Find where the given text appears and provide that cell's center as [x, y] coordinate. 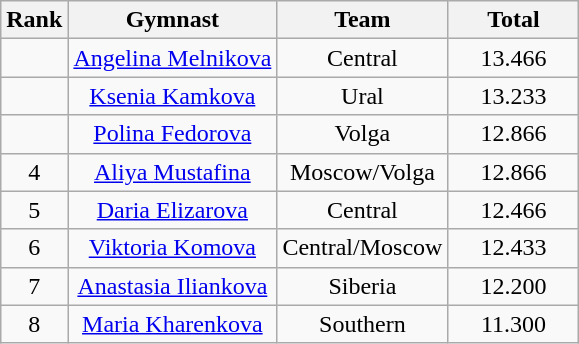
Volga [362, 134]
Gymnast [172, 20]
Aliya Mustafina [172, 172]
12.466 [514, 210]
11.300 [514, 324]
Maria Kharenkova [172, 324]
12.433 [514, 248]
5 [34, 210]
Daria Elizarova [172, 210]
Team [362, 20]
6 [34, 248]
4 [34, 172]
Moscow/Volga [362, 172]
Ksenia Kamkova [172, 96]
13.233 [514, 96]
Ural [362, 96]
Rank [34, 20]
Siberia [362, 286]
7 [34, 286]
Viktoria Komova [172, 248]
Southern [362, 324]
Anastasia Iliankova [172, 286]
Total [514, 20]
12.200 [514, 286]
Angelina Melnikova [172, 58]
Polina Fedorova [172, 134]
13.466 [514, 58]
Central/Moscow [362, 248]
8 [34, 324]
